Provide the [x, y] coordinate of the cell's center where the given text is located.  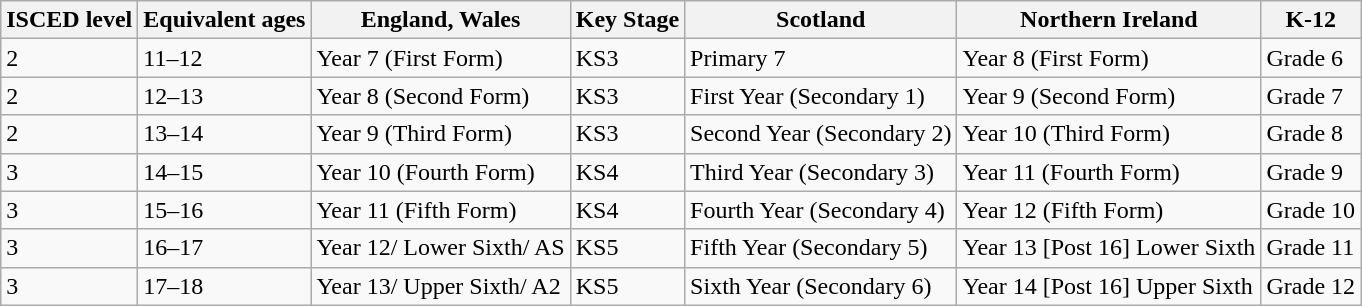
Grade 6 [1311, 58]
Fifth Year (Secondary 5) [821, 248]
Primary 7 [821, 58]
Year 11 (Fifth Form) [440, 210]
Year 8 (First Form) [1109, 58]
Year 12/ Lower Sixth/ AS [440, 248]
11–12 [224, 58]
Year 13 [Post 16] Lower Sixth [1109, 248]
14–15 [224, 172]
12–13 [224, 96]
Year 13/ Upper Sixth/ A2 [440, 286]
Grade 10 [1311, 210]
K-12 [1311, 20]
Fourth Year (Secondary 4) [821, 210]
Year 7 (First Form) [440, 58]
Scotland [821, 20]
13–14 [224, 134]
Year 12 (Fifth Form) [1109, 210]
Grade 11 [1311, 248]
Grade 12 [1311, 286]
Grade 9 [1311, 172]
Year 14 [Post 16] Upper Sixth [1109, 286]
Year 10 (Third Form) [1109, 134]
16–17 [224, 248]
Third Year (Secondary 3) [821, 172]
Grade 8 [1311, 134]
Second Year (Secondary 2) [821, 134]
Year 9 (Second Form) [1109, 96]
Northern Ireland [1109, 20]
Year 8 (Second Form) [440, 96]
Year 10 (Fourth Form) [440, 172]
Equivalent ages [224, 20]
Key Stage [627, 20]
ISCED level [70, 20]
17–18 [224, 286]
Sixth Year (Secondary 6) [821, 286]
15–16 [224, 210]
Year 11 (Fourth Form) [1109, 172]
Grade 7 [1311, 96]
England, Wales [440, 20]
Year 9 (Third Form) [440, 134]
First Year (Secondary 1) [821, 96]
